Capture the cell that displays the provided text and extract its [x, y] central coordinate. 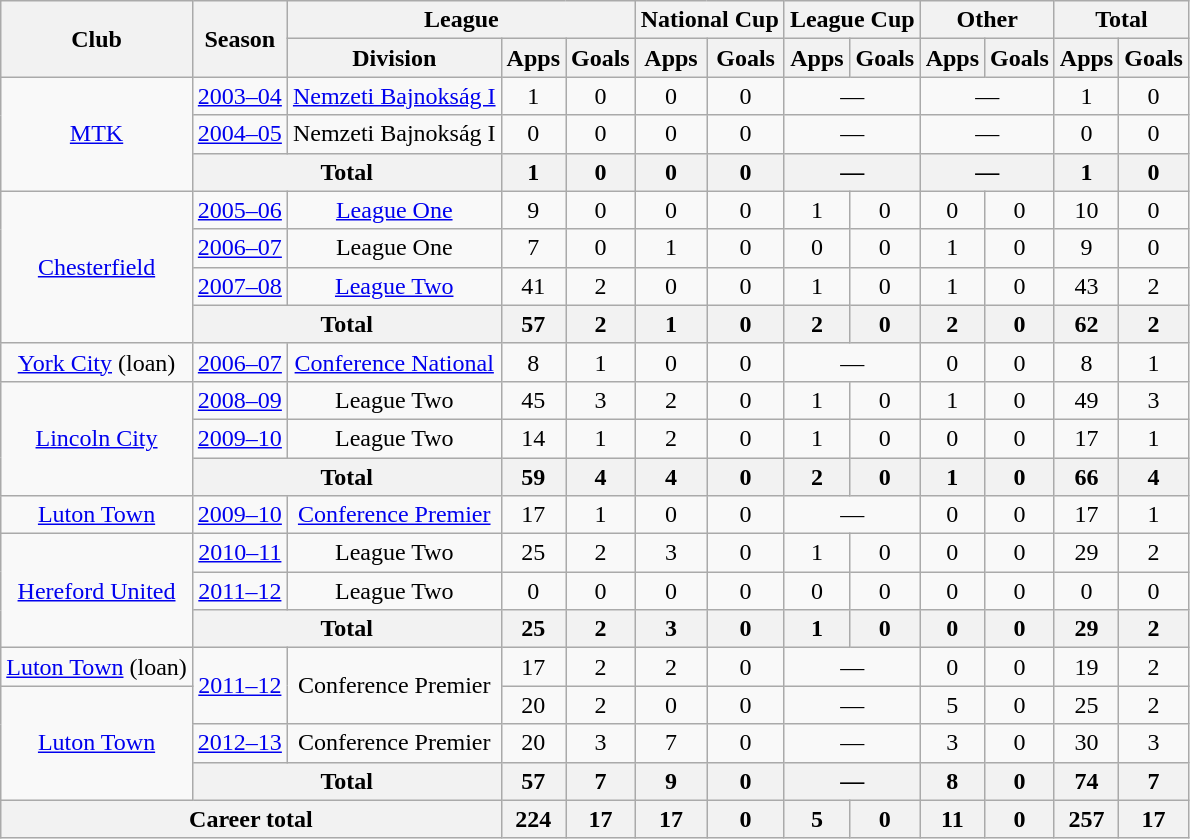
Hereford United [97, 591]
Career total [251, 819]
66 [1086, 477]
Division [394, 58]
League [461, 20]
10 [1086, 210]
30 [1086, 743]
41 [533, 286]
2007–08 [240, 286]
43 [1086, 286]
2010–11 [240, 553]
York City (loan) [97, 362]
Other [987, 20]
Luton Town (loan) [97, 667]
2003–04 [240, 96]
11 [952, 819]
59 [533, 477]
Chesterfield [97, 267]
257 [1086, 819]
Lincoln City [97, 438]
224 [533, 819]
62 [1086, 324]
Conference National [394, 362]
2005–06 [240, 210]
National Cup [710, 20]
Club [97, 39]
2008–09 [240, 400]
2012–13 [240, 743]
74 [1086, 781]
MTK [97, 134]
19 [1086, 667]
League Cup [852, 20]
45 [533, 400]
2004–05 [240, 134]
14 [533, 438]
Season [240, 39]
49 [1086, 400]
